For the text-containing cell, return its midpoint in [x, y] coordinate format. 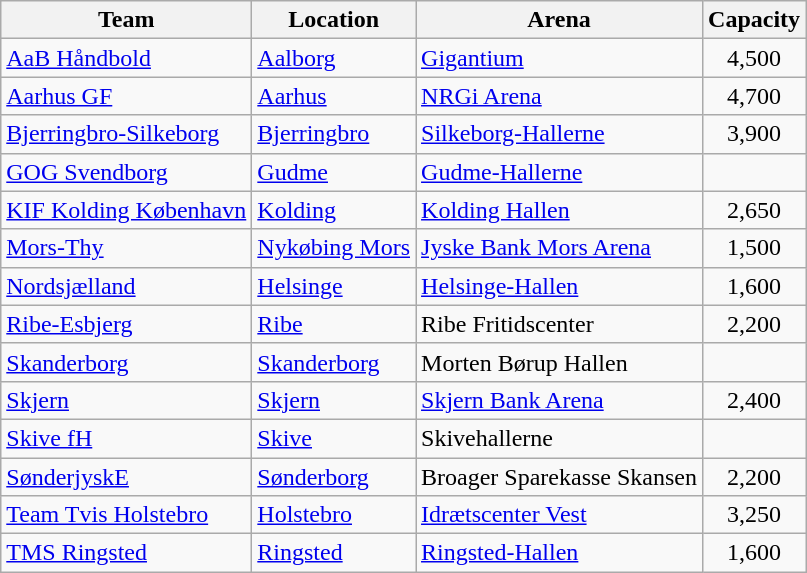
Bjerringbro-Silkeborg [126, 134]
Aarhus [334, 96]
Gudme [334, 172]
Broager Sparekasse Skansen [560, 477]
3,250 [754, 515]
Ribe Fritidscenter [560, 324]
GOG Svendborg [126, 172]
Silkeborg-Hallerne [560, 134]
3,900 [754, 134]
Gudme-Hallerne [560, 172]
Ribe [334, 324]
Idrætscenter Vest [560, 515]
Jyske Bank Mors Arena [560, 248]
Arena [560, 20]
KIF Kolding København [126, 210]
Gigantium [560, 58]
Skjern Bank Arena [560, 400]
Skive fH [126, 438]
Team Tvis Holstebro [126, 515]
1,500 [754, 248]
Aalborg [334, 58]
Nykøbing Mors [334, 248]
Ribe-Esbjerg [126, 324]
Skivehallerne [560, 438]
2,400 [754, 400]
Nordsjælland [126, 286]
Skive [334, 438]
Mors-Thy [126, 248]
Team [126, 20]
TMS Ringsted [126, 553]
2,650 [754, 210]
Sønderborg [334, 477]
4,500 [754, 58]
Capacity [754, 20]
Bjerringbro [334, 134]
SønderjyskE [126, 477]
Morten Børup Hallen [560, 362]
AaB Håndbold [126, 58]
Aarhus GF [126, 96]
Ringsted [334, 553]
Location [334, 20]
Kolding Hallen [560, 210]
NRGi Arena [560, 96]
Helsinge-Hallen [560, 286]
Holstebro [334, 515]
4,700 [754, 96]
Kolding [334, 210]
Helsinge [334, 286]
Ringsted-Hallen [560, 553]
